Capture the cell that displays the provided text and extract its (X, Y) central coordinate. 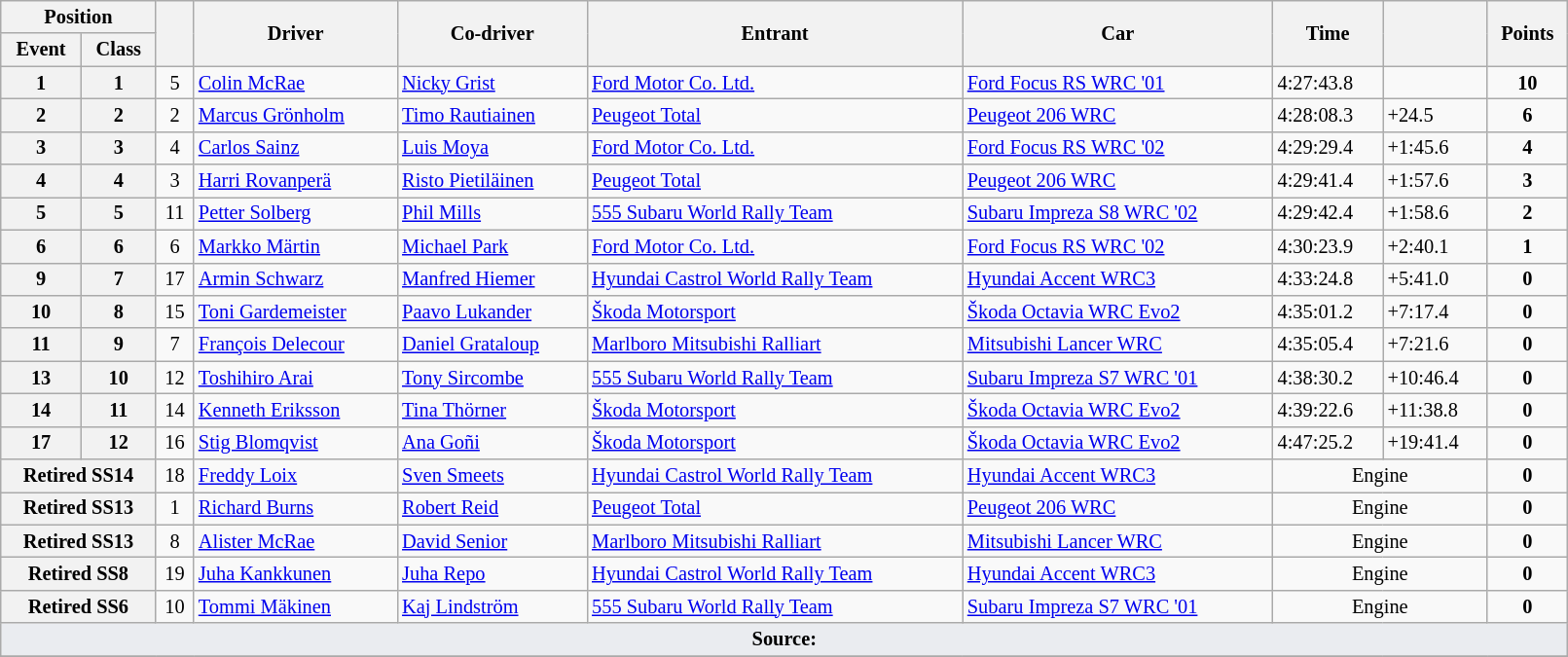
+1:58.6 (1435, 213)
Petter Solberg (296, 213)
15 (175, 311)
+2:40.1 (1435, 246)
Retired SS14 (78, 476)
4:35:05.4 (1328, 345)
Richard Burns (296, 508)
Michael Park (492, 246)
4:28:08.3 (1328, 115)
Paavo Lukander (492, 311)
Carlos Sainz (296, 148)
Retired SS8 (78, 573)
4:47:25.2 (1328, 443)
Sven Smeets (492, 476)
Nicky Grist (492, 83)
Luis Moya (492, 148)
4:33:24.8 (1328, 279)
4:29:42.4 (1328, 213)
Kaj Lindström (492, 606)
4:30:23.9 (1328, 246)
Tina Thörner (492, 410)
Source: (784, 639)
19 (175, 573)
+11:38.8 (1435, 410)
Marcus Grönholm (296, 115)
Stig Blomqvist (296, 443)
David Senior (492, 541)
Alister McRae (296, 541)
Toshihiro Arai (296, 378)
Robert Reid (492, 508)
Juha Kankkunen (296, 573)
Event (41, 50)
Armin Schwarz (296, 279)
Ford Focus RS WRC '01 (1117, 83)
Daniel Grataloup (492, 345)
Points (1528, 33)
Toni Gardemeister (296, 311)
Subaru Impreza S8 WRC '02 (1117, 213)
13 (41, 378)
Class (119, 50)
4:39:22.6 (1328, 410)
François Delecour (296, 345)
+24.5 (1435, 115)
Timo Rautiainen (492, 115)
Manfred Hiemer (492, 279)
Kenneth Eriksson (296, 410)
16 (175, 443)
Ana Goñi (492, 443)
+7:17.4 (1435, 311)
Driver (296, 33)
Freddy Loix (296, 476)
+10:46.4 (1435, 378)
4:35:01.2 (1328, 311)
+1:45.6 (1435, 148)
Harri Rovanperä (296, 181)
+5:41.0 (1435, 279)
Position (78, 17)
4:27:43.8 (1328, 83)
Co-driver (492, 33)
4:29:29.4 (1328, 148)
+7:21.6 (1435, 345)
Tony Sircombe (492, 378)
Markko Märtin (296, 246)
Juha Repo (492, 573)
4:38:30.2 (1328, 378)
Retired SS6 (78, 606)
Colin McRae (296, 83)
Phil Mills (492, 213)
+19:41.4 (1435, 443)
Risto Pietiläinen (492, 181)
Entrant (775, 33)
Car (1117, 33)
Tommi Mäkinen (296, 606)
4:29:41.4 (1328, 181)
18 (175, 476)
+1:57.6 (1435, 181)
Time (1328, 33)
